Return (X, Y) of the center of cell containing provided text 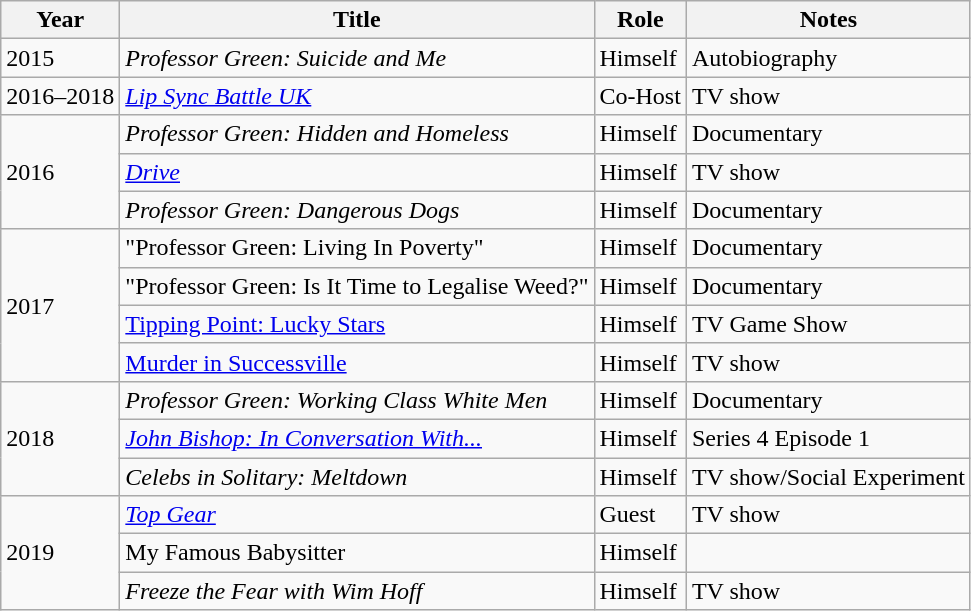
2018 (60, 438)
"Professor Green: Living In Poverty" (357, 248)
Series 4 Episode 1 (828, 438)
Professor Green: Hidden and Homeless (357, 134)
2019 (60, 553)
Guest (640, 515)
Professor Green: Suicide and Me (357, 58)
TV Game Show (828, 324)
Drive (357, 172)
John Bishop: In Conversation With... (357, 438)
2015 (60, 58)
Freeze the Fear with Wim Hoff (357, 591)
Co-Host (640, 96)
Autobiography (828, 58)
2017 (60, 305)
TV show/Social Experiment (828, 477)
Role (640, 20)
Professor Green: Dangerous Dogs (357, 210)
"Professor Green: Is It Time to Legalise Weed?" (357, 286)
Celebs in Solitary: Meltdown (357, 477)
Tipping Point: Lucky Stars (357, 324)
Top Gear (357, 515)
2016–2018 (60, 96)
Year (60, 20)
2016 (60, 172)
My Famous Babysitter (357, 553)
Lip Sync Battle UK (357, 96)
Title (357, 20)
Professor Green: Working Class White Men (357, 400)
Notes (828, 20)
Murder in Successville (357, 362)
